Return [X, Y] of the center of cell containing provided text 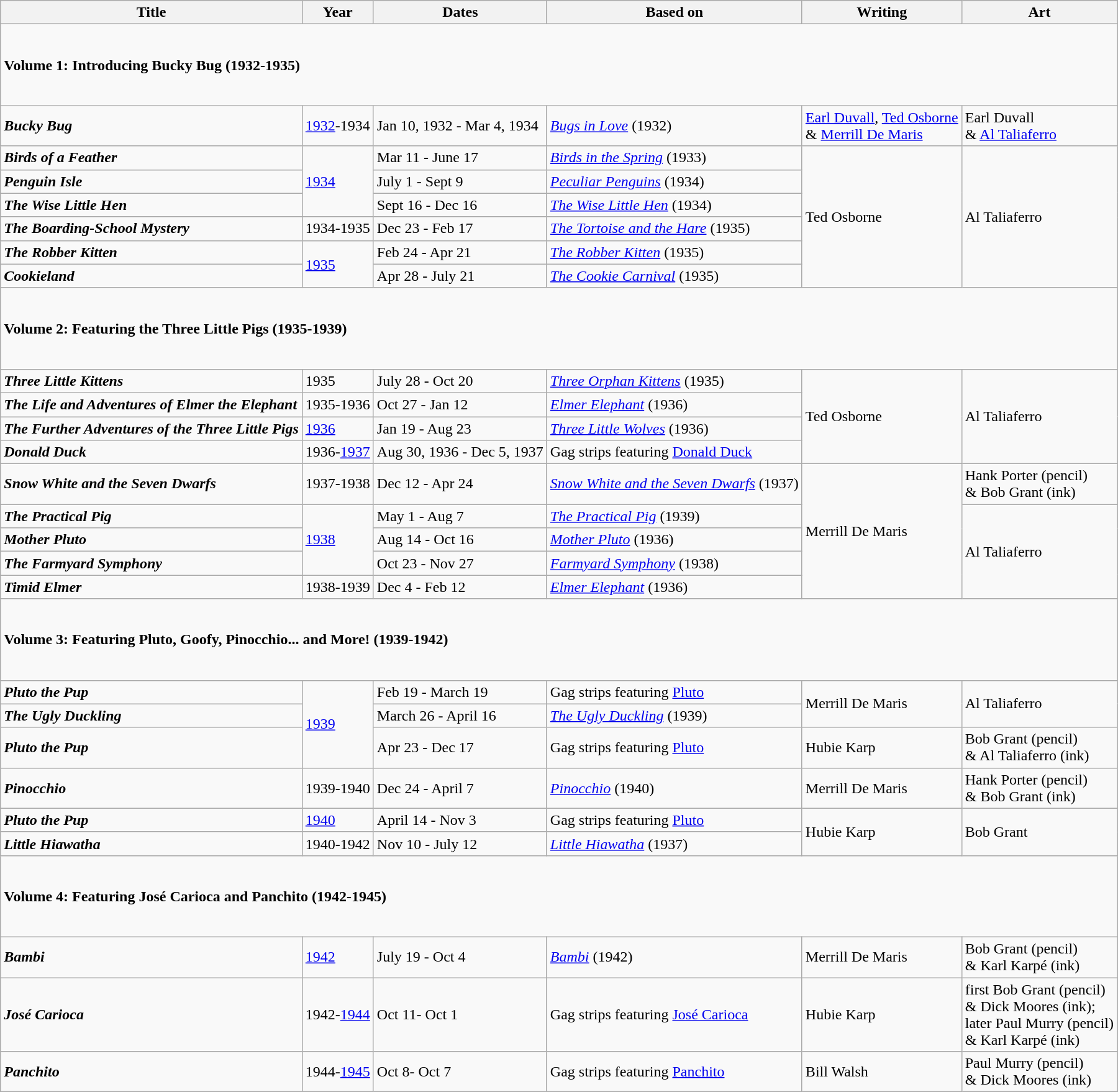
Three Orphan Kittens (1935) [675, 381]
Little Hiawatha [152, 844]
1934-1935 [338, 229]
Bill Walsh [882, 1072]
Jan 10, 1932 - Mar 4, 1934 [460, 125]
March 26 - April 16 [460, 716]
Birds in the Spring (1933) [675, 158]
Gag strips featuring José Carioca [675, 1015]
The Wise Little Hen (1934) [675, 205]
The Ugly Duckling (1939) [675, 716]
The Boarding-School Mystery [152, 229]
first Bob Grant (pencil)& Dick Moores (ink);later Paul Murry (pencil)& Karl Karpé (ink) [1039, 1015]
The Further Adventures of the Three Little Pigs [152, 428]
Snow White and the Seven Dwarfs (1937) [675, 485]
Volume 1: Introducing Bucky Bug (1932-1935) [559, 65]
July 19 - Oct 4 [460, 957]
José Carioca [152, 1015]
Earl Duvall& Al Taliaferro [1039, 125]
Gag strips featuring Panchito [675, 1072]
Farmyard Symphony (1938) [675, 563]
The Cookie Carnival (1935) [675, 276]
Aug 30, 1936 - Dec 5, 1937 [460, 452]
Mar 11 - June 17 [460, 158]
1942 [338, 957]
Earl Duvall, Ted Osborne& Merrill De Maris [882, 125]
Year [338, 12]
April 14 - Nov 3 [460, 820]
1936-1937 [338, 452]
Bugs in Love (1932) [675, 125]
Pinocchio (1940) [675, 788]
May 1 - Aug 7 [460, 516]
1932-1934 [338, 125]
Bob Grant (pencil)& Al Taliaferro (ink) [1039, 748]
1934 [338, 181]
Snow White and the Seven Dwarfs [152, 485]
Volume 3: Featuring Pluto, Goofy, Pinocchio... and More! (1939-1942) [559, 640]
Three Little Kittens [152, 381]
Bambi [152, 957]
Dec 24 - April 7 [460, 788]
Penguin Isle [152, 181]
The Tortoise and the Hare (1935) [675, 229]
Aug 14 - Oct 16 [460, 540]
The Life and Adventures of Elmer the Elephant [152, 404]
Birds of a Feather [152, 158]
1944-1945 [338, 1072]
Feb 19 - March 19 [460, 692]
Bambi (1942) [675, 957]
The Wise Little Hen [152, 205]
The Robber Kitten (1935) [675, 252]
1939-1940 [338, 788]
Apr 23 - Dec 17 [460, 748]
1938-1939 [338, 587]
Sept 16 - Dec 16 [460, 205]
The Robber Kitten [152, 252]
Cookieland [152, 276]
Donald Duck [152, 452]
July 1 - Sept 9 [460, 181]
Bucky Bug [152, 125]
Dec 12 - Apr 24 [460, 485]
The Practical Pig (1939) [675, 516]
The Practical Pig [152, 516]
Mother Pluto [152, 540]
1938 [338, 540]
Peculiar Penguins (1934) [675, 181]
Art [1039, 12]
Dates [460, 12]
Based on [675, 12]
Gag strips featuring Donald Duck [675, 452]
1942-1944 [338, 1015]
Oct 11- Oct 1 [460, 1015]
1940-1942 [338, 844]
1939 [338, 724]
1936 [338, 428]
1937-1938 [338, 485]
Dec 4 - Feb 12 [460, 587]
July 28 - Oct 20 [460, 381]
Oct 23 - Nov 27 [460, 563]
The Ugly Duckling [152, 716]
Title [152, 12]
Jan 19 - Aug 23 [460, 428]
Paul Murry (pencil)& Dick Moores (ink) [1039, 1072]
Apr 28 - July 21 [460, 276]
Mother Pluto (1936) [675, 540]
Little Hiawatha (1937) [675, 844]
Nov 10 - July 12 [460, 844]
The Farmyard Symphony [152, 563]
Timid Elmer [152, 587]
1935-1936 [338, 404]
Pinocchio [152, 788]
1940 [338, 820]
Volume 2: Featuring the Three Little Pigs (1935-1939) [559, 328]
Volume 4: Featuring José Carioca and Panchito (1942-1945) [559, 896]
Three Little Wolves (1936) [675, 428]
Writing [882, 12]
Bob Grant [1039, 832]
Dec 23 - Feb 17 [460, 229]
Bob Grant (pencil)& Karl Karpé (ink) [1039, 957]
Oct 27 - Jan 12 [460, 404]
Panchito [152, 1072]
Oct 8- Oct 7 [460, 1072]
Feb 24 - Apr 21 [460, 252]
